Determine the (x, y) coordinate at the center of the cell enclosing the given text.  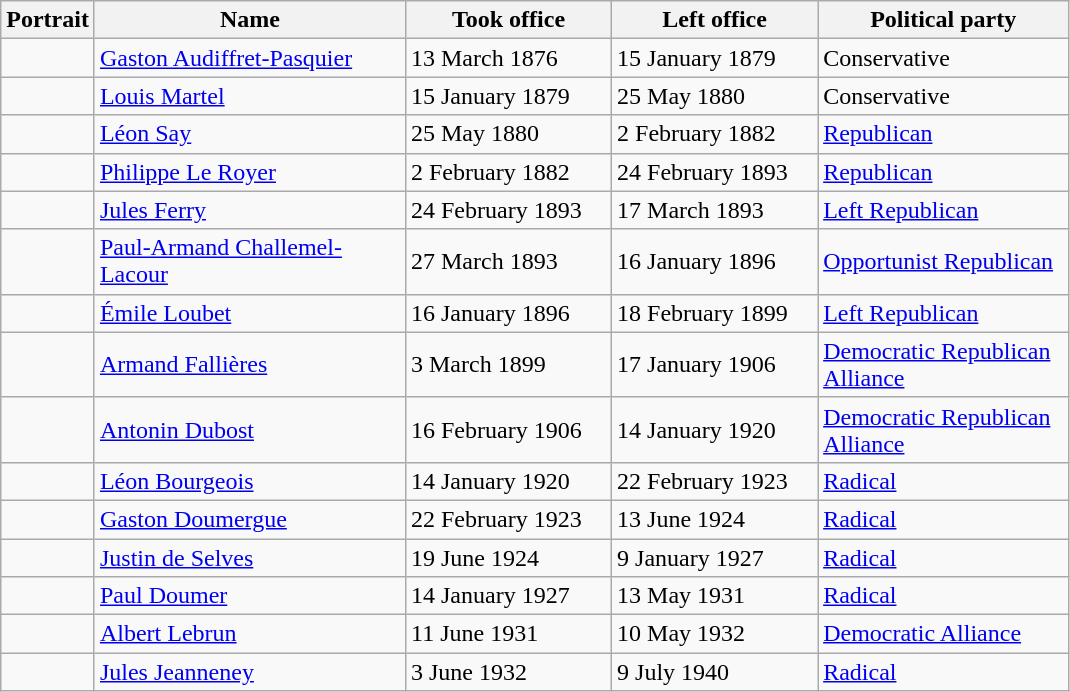
17 January 1906 (715, 364)
14 January 1927 (508, 596)
Émile Loubet (250, 313)
Political party (944, 20)
Paul-Armand Challemel-Lacour (250, 262)
13 March 1876 (508, 58)
Gaston Audiffret-Pasquier (250, 58)
27 March 1893 (508, 262)
Justin de Selves (250, 557)
Democratic Alliance (944, 634)
Opportunist Republican (944, 262)
3 June 1932 (508, 672)
3 March 1899 (508, 364)
13 May 1931 (715, 596)
18 February 1899 (715, 313)
Louis Martel (250, 96)
10 May 1932 (715, 634)
Léon Say (250, 134)
Paul Doumer (250, 596)
16 February 1906 (508, 430)
13 June 1924 (715, 519)
Léon Bourgeois (250, 481)
Albert Lebrun (250, 634)
17 March 1893 (715, 210)
Portrait (48, 20)
Armand Fallières (250, 364)
19 June 1924 (508, 557)
Jules Ferry (250, 210)
9 July 1940 (715, 672)
Left office (715, 20)
9 January 1927 (715, 557)
Philippe Le Royer (250, 172)
Name (250, 20)
Antonin Dubost (250, 430)
11 June 1931 (508, 634)
Gaston Doumergue (250, 519)
Jules Jeanneney (250, 672)
Took office (508, 20)
